Locate the cell with the specified text and output its (X, Y) center coordinate. 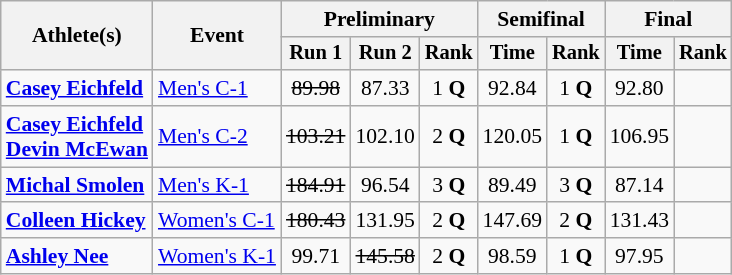
Semifinal (542, 19)
Michal Smolen (77, 185)
87.33 (384, 88)
103.21 (316, 136)
Run 2 (384, 54)
Final (668, 19)
Run 1 (316, 54)
89.49 (512, 185)
184.91 (316, 185)
99.71 (316, 256)
131.43 (640, 221)
Men's C-2 (217, 136)
180.43 (316, 221)
102.10 (384, 136)
Preliminary (380, 19)
120.05 (512, 136)
92.80 (640, 88)
106.95 (640, 136)
96.54 (384, 185)
98.59 (512, 256)
Athlete(s) (77, 36)
Men's K-1 (217, 185)
Event (217, 36)
Colleen Hickey (77, 221)
Casey EichfeldDevin McEwan (77, 136)
Casey Eichfeld (77, 88)
97.95 (640, 256)
131.95 (384, 221)
87.14 (640, 185)
92.84 (512, 88)
Ashley Nee (77, 256)
89.98 (316, 88)
Women's C-1 (217, 221)
Men's C-1 (217, 88)
Women's K-1 (217, 256)
147.69 (512, 221)
145.58 (384, 256)
